From the cell containing the given text, extract its center point as (x, y) coordinate. 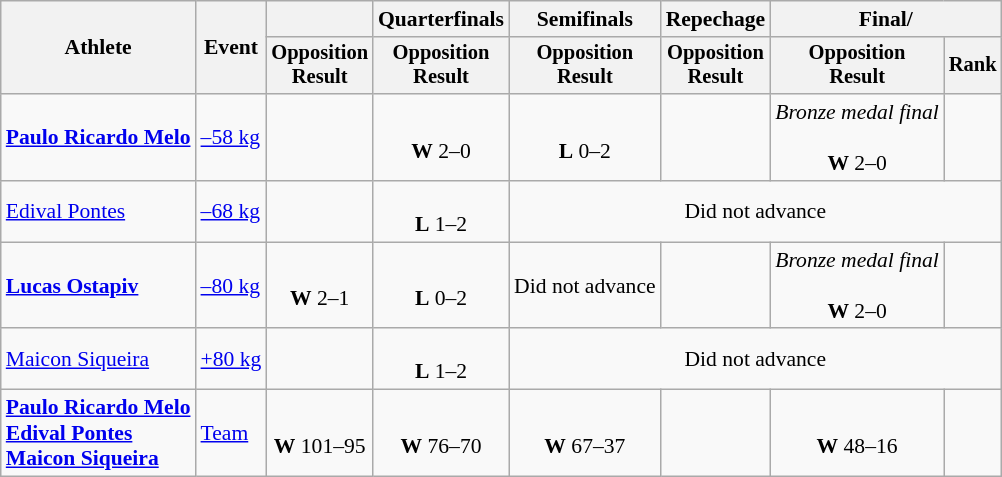
Team (232, 434)
W 101–95 (320, 434)
Semifinals (585, 19)
W 76–70 (441, 434)
W 2–1 (320, 286)
Lucas Ostapiv (98, 286)
Edival Pontes (98, 212)
–58 kg (232, 138)
W 48–16 (857, 434)
Repechage (716, 19)
Final/ (886, 19)
W 2–0 (441, 138)
–68 kg (232, 212)
Quarterfinals (441, 19)
–80 kg (232, 286)
Rank (973, 66)
Event (232, 48)
Paulo Ricardo Melo (98, 138)
+80 kg (232, 360)
Maicon Siqueira (98, 360)
Athlete (98, 48)
Paulo Ricardo MeloEdival PontesMaicon Siqueira (98, 434)
W 67–37 (585, 434)
